Capture the cell that displays the provided text and extract its (x, y) central coordinate. 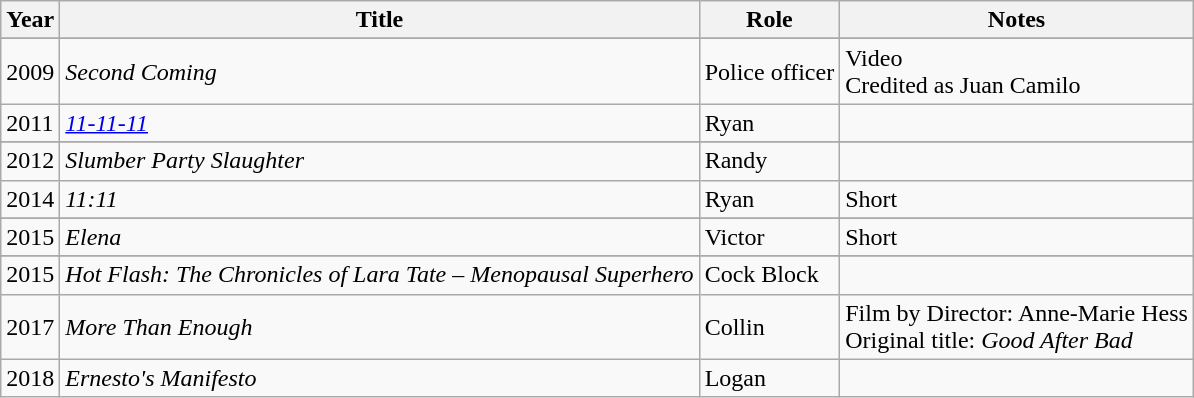
2011 (30, 123)
2012 (30, 161)
2018 (30, 378)
2017 (30, 326)
More Than Enough (380, 326)
Slumber Party Slaughter (380, 161)
Role (770, 20)
Elena (380, 237)
Film by Director: Anne-Marie HessOriginal title: Good After Bad (1017, 326)
Hot Flash: The Chronicles of Lara Tate – Menopausal Superhero (380, 275)
VideoCredited as Juan Camilo (1017, 72)
Title (380, 20)
2009 (30, 72)
11:11 (380, 199)
Second Coming (380, 72)
Police officer (770, 72)
Logan (770, 378)
Year (30, 20)
Randy (770, 161)
Victor (770, 237)
Ernesto's Manifesto (380, 378)
2014 (30, 199)
Collin (770, 326)
Cock Block (770, 275)
Notes (1017, 20)
11-11-11 (380, 123)
